Search for the cell housing the specified text and yield its (x, y) center coordinate. 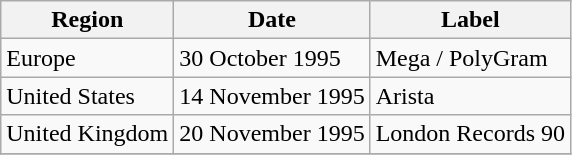
Date (272, 20)
20 November 1995 (272, 134)
Europe (88, 58)
Label (470, 20)
Region (88, 20)
London Records 90 (470, 134)
Arista (470, 96)
United Kingdom (88, 134)
30 October 1995 (272, 58)
14 November 1995 (272, 96)
United States (88, 96)
Mega / PolyGram (470, 58)
